Pinpoint the cell where the given text exists, returning its [x, y] midpoint coordinate. 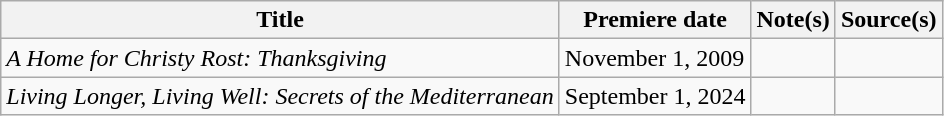
November 1, 2009 [655, 58]
A Home for Christy Rost: Thanksgiving [280, 58]
Living Longer, Living Well: Secrets of the Mediterranean [280, 96]
Title [280, 20]
Note(s) [793, 20]
Source(s) [888, 20]
Premiere date [655, 20]
September 1, 2024 [655, 96]
